Extract the [X, Y] coordinate from the center of the cell holding the provided text.  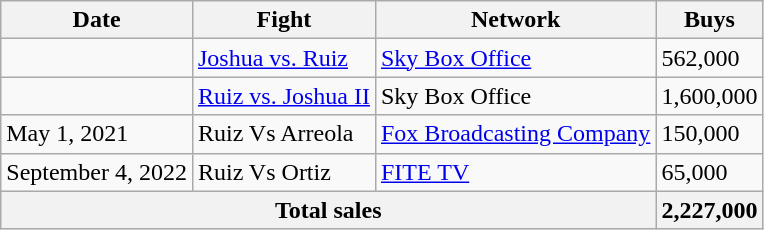
Fight [284, 20]
Fox Broadcasting Company [515, 134]
Ruiz Vs Ortiz [284, 172]
562,000 [710, 58]
May 1, 2021 [97, 134]
1,600,000 [710, 96]
FITE TV [515, 172]
Network [515, 20]
150,000 [710, 134]
65,000 [710, 172]
September 4, 2022 [97, 172]
Ruiz Vs Arreola [284, 134]
Joshua vs. Ruiz [284, 58]
2,227,000 [710, 210]
Total sales [328, 210]
Ruiz vs. Joshua II [284, 96]
Buys [710, 20]
Date [97, 20]
